Pinpoint the cell where the given text exists, returning its (x, y) midpoint coordinate. 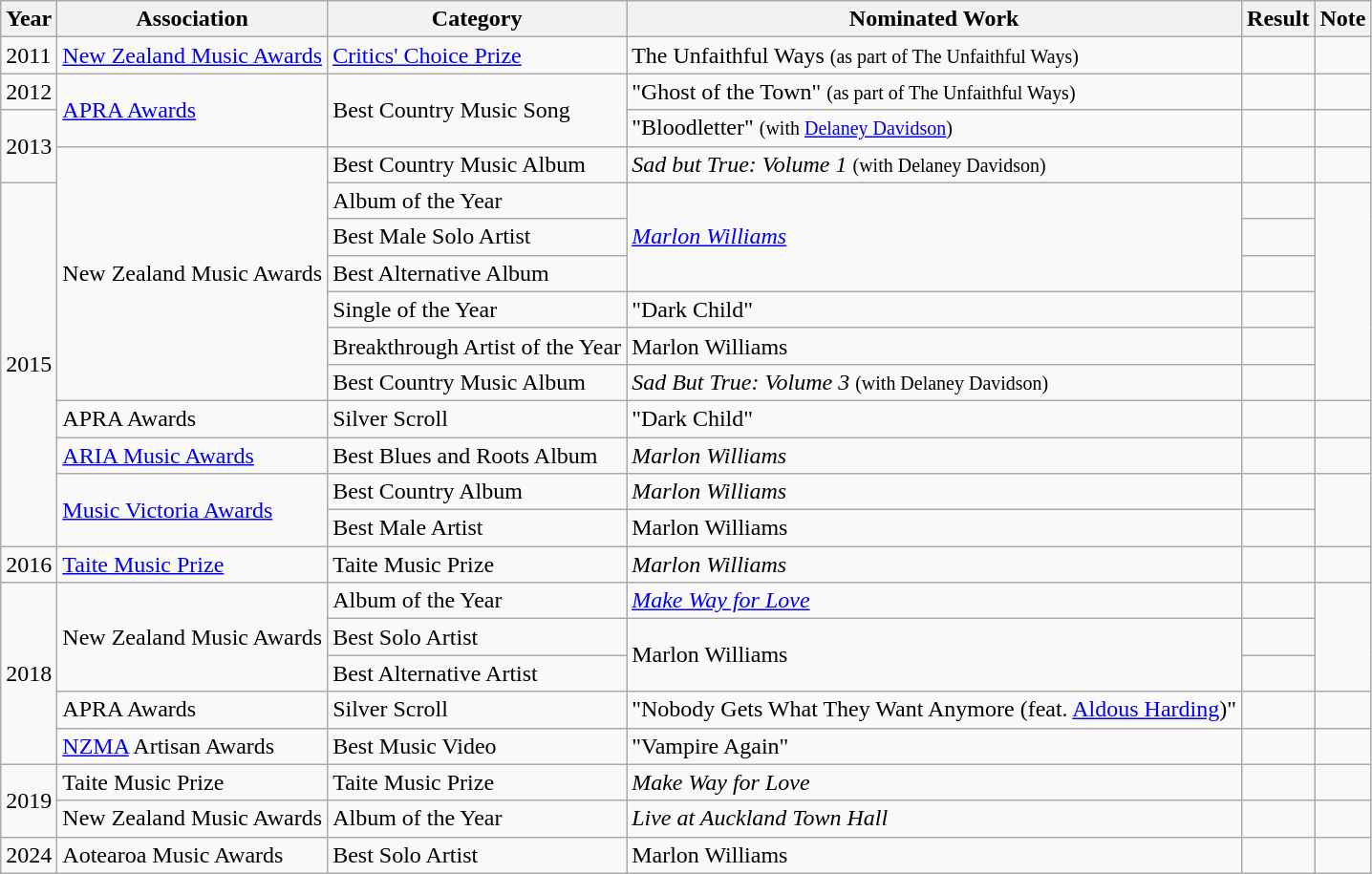
2016 (29, 565)
ARIA Music Awards (193, 456)
"Bloodletter" (with Delaney Davidson) (934, 128)
The Unfaithful Ways (as part of The Unfaithful Ways) (934, 55)
Sad But True: Volume 3 (with Delaney Davidson) (934, 382)
"Ghost of the Town" (as part of The Unfaithful Ways) (934, 92)
Best Alternative Artist (478, 673)
Live at Auckland Town Hall (934, 819)
Best Country Album (478, 492)
Best Music Video (478, 746)
2024 (29, 855)
Aotearoa Music Awards (193, 855)
2019 (29, 800)
Category (478, 19)
"Vampire Again" (934, 746)
2013 (29, 146)
Sad but True: Volume 1 (with Delaney Davidson) (934, 164)
Critics' Choice Prize (478, 55)
Year (29, 19)
Result (1278, 19)
NZMA Artisan Awards (193, 746)
Best Male Solo Artist (478, 237)
Association (193, 19)
Nominated Work (934, 19)
Music Victoria Awards (193, 510)
2018 (29, 673)
2011 (29, 55)
2012 (29, 92)
Best Alternative Album (478, 273)
Note (1343, 19)
Best Blues and Roots Album (478, 456)
Single of the Year (478, 309)
"Nobody Gets What They Want Anymore (feat. Aldous Harding)" (934, 710)
Best Male Artist (478, 528)
2015 (29, 365)
Breakthrough Artist of the Year (478, 346)
Best Country Music Song (478, 110)
